Scan for the cell matching the given text and deliver its [X, Y] coordinate at center. 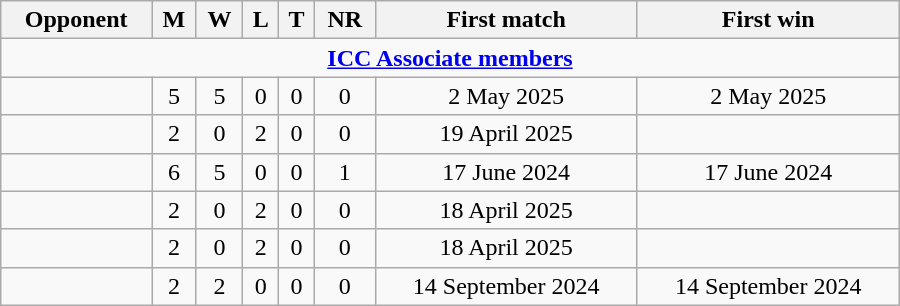
W [219, 20]
19 April 2025 [506, 134]
First match [506, 20]
M [174, 20]
T [297, 20]
L [261, 20]
ICC Associate members [450, 58]
NR [344, 20]
1 [344, 172]
First win [768, 20]
6 [174, 172]
Opponent [76, 20]
